Extract the [x, y] coordinate from the center of the cell holding the provided text.  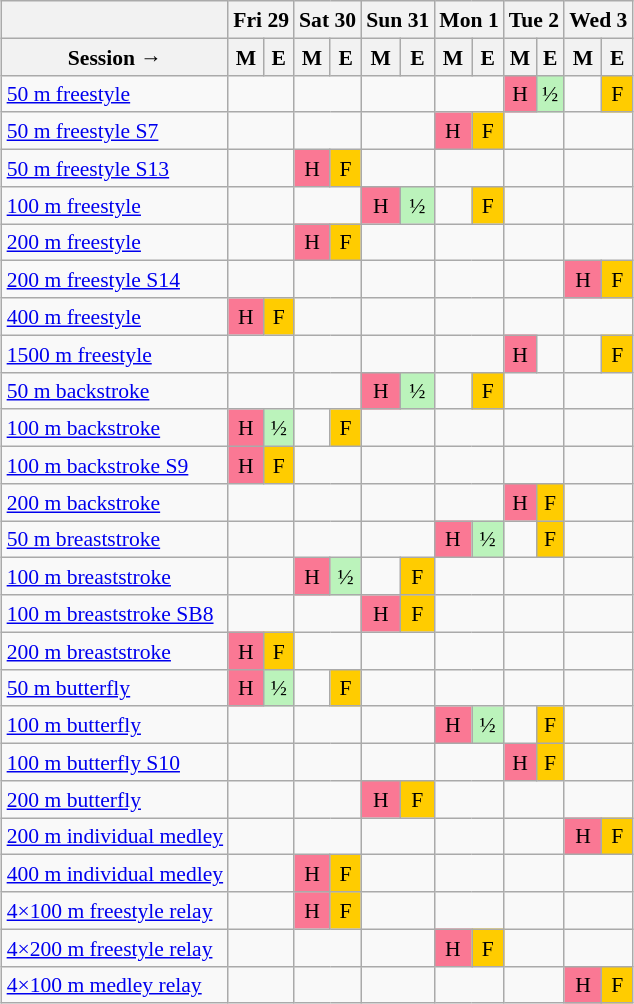
100 m freestyle [116, 204]
200 m freestyle S14 [116, 280]
4×100 m medley relay [116, 984]
4×200 m freestyle relay [116, 948]
50 m freestyle S7 [116, 130]
Sun 31 [398, 20]
200 m butterfly [116, 798]
200 m breaststroke [116, 650]
50 m backstroke [116, 390]
200 m backstroke [116, 502]
100 m butterfly S10 [116, 762]
100 m backstroke [116, 428]
400 m individual medley [116, 874]
Fri 29 [261, 20]
100 m backstroke S9 [116, 464]
1500 m freestyle [116, 354]
Mon 1 [468, 20]
Tue 2 [534, 20]
400 m freestyle [116, 316]
4×100 m freestyle relay [116, 910]
100 m breaststroke SB8 [116, 614]
50 m freestyle [116, 94]
50 m breaststroke [116, 538]
Session → [116, 56]
50 m freestyle S13 [116, 168]
100 m breaststroke [116, 576]
Wed 3 [598, 20]
50 m butterfly [116, 688]
200 m freestyle [116, 242]
Sat 30 [328, 20]
200 m individual medley [116, 836]
100 m butterfly [116, 724]
